Determine the (X, Y) coordinate at the center of the cell enclosing the given text.  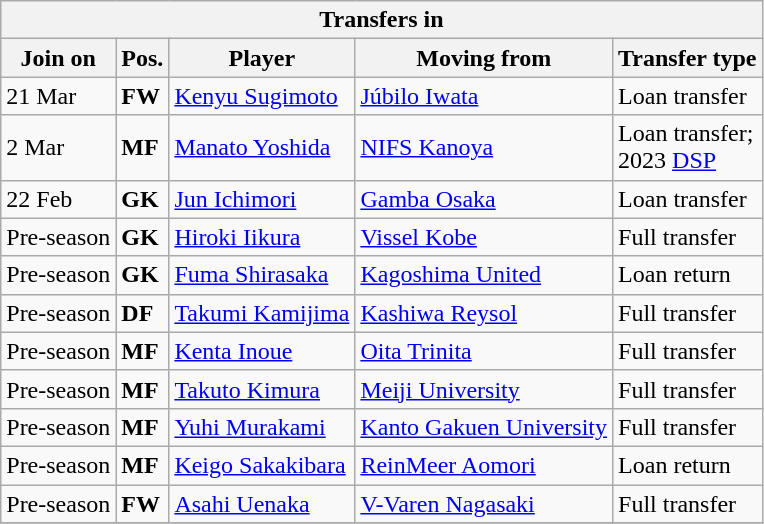
Júbilo Iwata (484, 96)
Gamba Osaka (484, 199)
DF (142, 313)
V-Varen Nagasaki (484, 503)
Jun Ichimori (262, 199)
Pos. (142, 58)
Transfers in (382, 20)
Meiji University (484, 389)
Vissel Kobe (484, 237)
Manato Yoshida (262, 148)
Player (262, 58)
Kenyu Sugimoto (262, 96)
Asahi Uenaka (262, 503)
Transfer type (688, 58)
NIFS Kanoya (484, 148)
Oita Trinita (484, 351)
Yuhi Murakami (262, 427)
Takumi Kamijima (262, 313)
2 Mar (58, 148)
Keigo Sakakibara (262, 465)
Moving from (484, 58)
Kanto Gakuen University (484, 427)
Kenta Inoue (262, 351)
Loan transfer; 2023 DSP (688, 148)
Takuto Kimura (262, 389)
Kashiwa Reysol (484, 313)
Join on (58, 58)
Kagoshima United (484, 275)
ReinMeer Aomori (484, 465)
Fuma Shirasaka (262, 275)
21 Mar (58, 96)
Hiroki Iikura (262, 237)
22 Feb (58, 199)
